Capture the cell that displays the provided text and extract its (x, y) central coordinate. 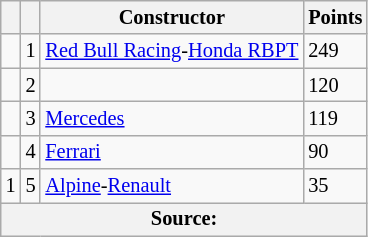
5 (31, 186)
90 (335, 152)
Source: (184, 219)
Points (335, 17)
120 (335, 85)
Ferrari (172, 152)
Constructor (172, 17)
Alpine-Renault (172, 186)
35 (335, 186)
Mercedes (172, 118)
119 (335, 118)
2 (31, 85)
Red Bull Racing-Honda RBPT (172, 51)
249 (335, 51)
3 (31, 118)
4 (31, 152)
